Pinpoint the cell where the given text exists, returning its (X, Y) midpoint coordinate. 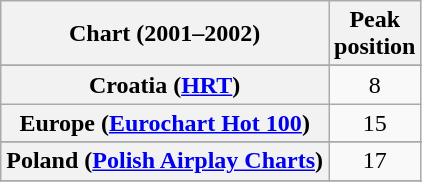
15 (375, 123)
Europe (Eurochart Hot 100) (165, 123)
Chart (2001–2002) (165, 34)
Croatia (HRT) (165, 85)
Poland (Polish Airplay Charts) (165, 161)
8 (375, 85)
17 (375, 161)
Peakposition (375, 34)
